Locate the cell with the specified text and output its [X, Y] center coordinate. 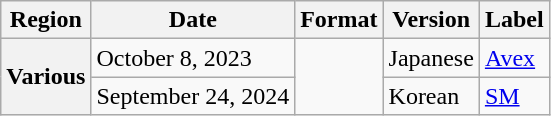
Avex [514, 58]
October 8, 2023 [193, 58]
Korean [431, 96]
Region [46, 20]
Version [431, 20]
Various [46, 77]
Japanese [431, 58]
Format [339, 20]
SM [514, 96]
Label [514, 20]
September 24, 2024 [193, 96]
Date [193, 20]
